Pinpoint the cell where the given text exists, returning its (X, Y) midpoint coordinate. 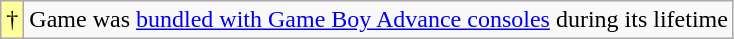
Game was bundled with Game Boy Advance consoles during its lifetime (379, 20)
† (12, 20)
